Detect which cell encompasses the target text, then output its [X, Y] center coordinate. 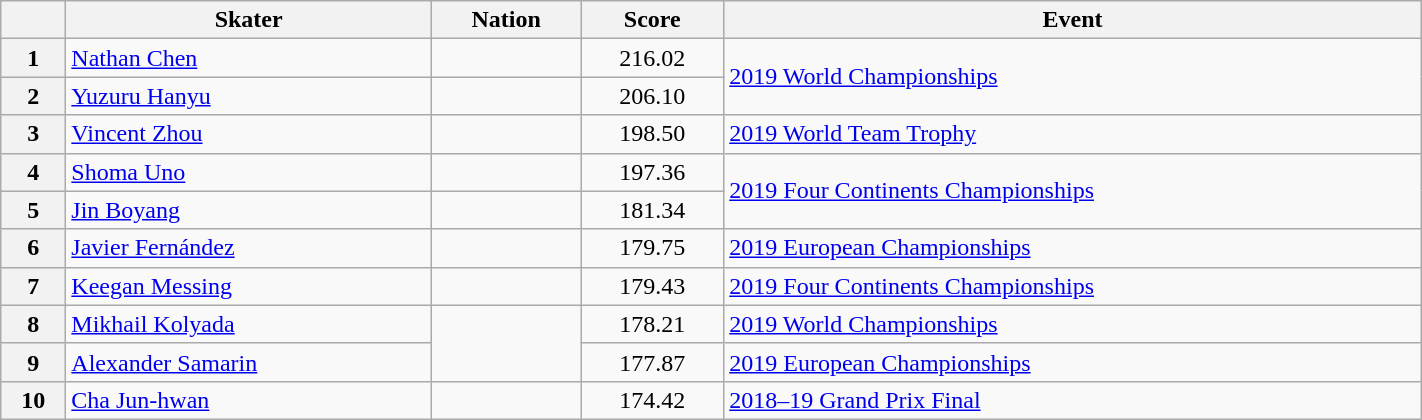
2019 World Team Trophy [1073, 134]
178.21 [652, 324]
2 [34, 96]
Jin Boyang [249, 210]
181.34 [652, 210]
Javier Fernández [249, 248]
174.42 [652, 400]
8 [34, 324]
1 [34, 58]
206.10 [652, 96]
9 [34, 362]
5 [34, 210]
4 [34, 172]
Mikhail Kolyada [249, 324]
Nathan Chen [249, 58]
7 [34, 286]
Score [652, 20]
179.43 [652, 286]
197.36 [652, 172]
2018–19 Grand Prix Final [1073, 400]
Cha Jun-hwan [249, 400]
10 [34, 400]
Vincent Zhou [249, 134]
Skater [249, 20]
Shoma Uno [249, 172]
198.50 [652, 134]
Alexander Samarin [249, 362]
Yuzuru Hanyu [249, 96]
6 [34, 248]
Keegan Messing [249, 286]
Event [1073, 20]
3 [34, 134]
Nation [506, 20]
179.75 [652, 248]
216.02 [652, 58]
177.87 [652, 362]
